Detect which cell encompasses the target text, then output its [x, y] center coordinate. 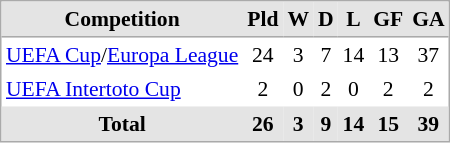
UEFA Cup/Europa League [122, 55]
UEFA Intertoto Cup [122, 89]
GF [388, 20]
Pld [263, 20]
39 [428, 123]
24 [263, 55]
9 [326, 123]
26 [263, 123]
L [354, 20]
D [326, 20]
GA [428, 20]
W [298, 20]
7 [326, 55]
37 [428, 55]
Competition [122, 20]
13 [388, 55]
Total [122, 123]
15 [388, 123]
